Search for the cell housing the specified text and yield its [x, y] center coordinate. 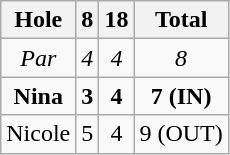
3 [88, 96]
Nicole [38, 134]
Par [38, 58]
9 (OUT) [181, 134]
Hole [38, 20]
Total [181, 20]
18 [116, 20]
7 (IN) [181, 96]
5 [88, 134]
Nina [38, 96]
